From the cell containing the given text, extract its center point as (x, y) coordinate. 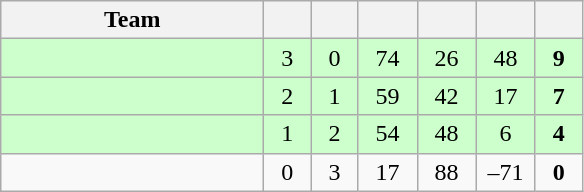
54 (388, 134)
7 (558, 96)
26 (446, 58)
59 (388, 96)
6 (506, 134)
42 (446, 96)
4 (558, 134)
88 (446, 172)
Team (132, 20)
9 (558, 58)
–71 (506, 172)
74 (388, 58)
